Extract the (X, Y) coordinate from the center of the cell holding the provided text.  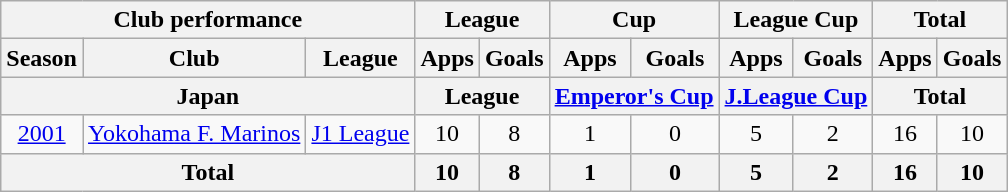
League Cup (796, 20)
Club (194, 58)
Yokohama F. Marinos (194, 134)
Emperor's Cup (634, 96)
Season (42, 58)
J1 League (360, 134)
2001 (42, 134)
J.League Cup (796, 96)
Club performance (208, 20)
Japan (208, 96)
Cup (634, 20)
